Locate the cell with the specified text and output its (x, y) center coordinate. 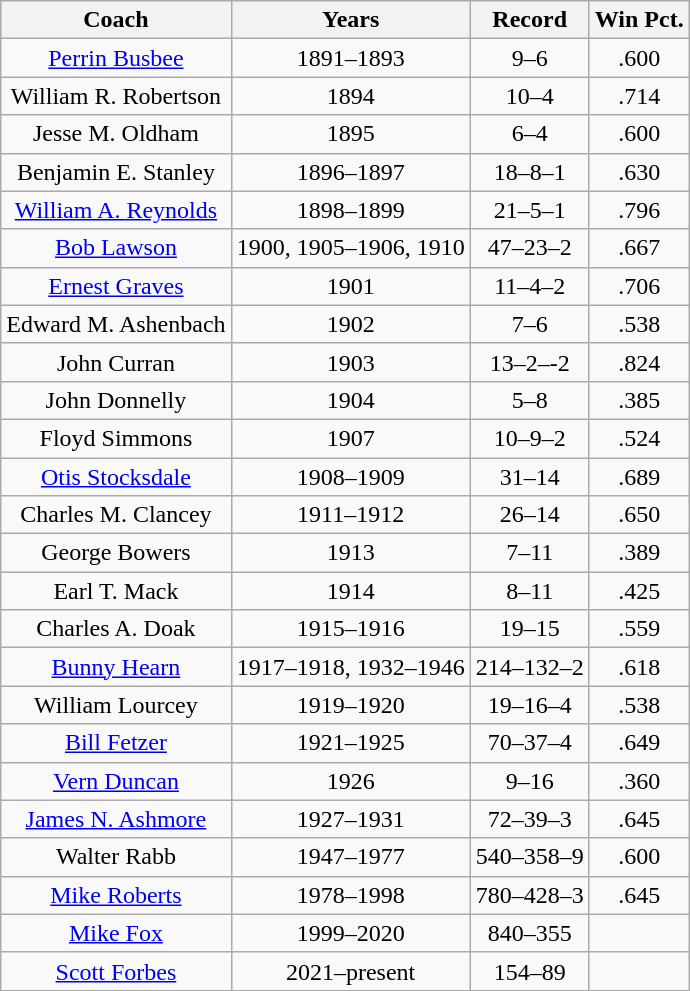
.425 (639, 591)
1900, 1905–1906, 1910 (350, 248)
21–5–1 (530, 210)
.796 (639, 210)
1911–1912 (350, 515)
1903 (350, 362)
Jesse M. Oldham (116, 134)
1927–1931 (350, 819)
Charles M. Clancey (116, 515)
540–358–9 (530, 857)
9–6 (530, 58)
Charles A. Doak (116, 629)
Mike Roberts (116, 895)
10–4 (530, 96)
Floyd Simmons (116, 438)
1908–1909 (350, 477)
7–6 (530, 324)
Ernest Graves (116, 286)
Bunny Hearn (116, 667)
70–37–4 (530, 743)
George Bowers (116, 553)
.360 (639, 781)
.714 (639, 96)
James N. Ashmore (116, 819)
.559 (639, 629)
10–9–2 (530, 438)
.389 (639, 553)
1921–1925 (350, 743)
1978–1998 (350, 895)
Coach (116, 20)
1915–1916 (350, 629)
Otis Stocksdale (116, 477)
1896–1897 (350, 172)
2021–present (350, 971)
Scott Forbes (116, 971)
1926 (350, 781)
13–2–-2 (530, 362)
Bill Fetzer (116, 743)
5–8 (530, 400)
Benjamin E. Stanley (116, 172)
.649 (639, 743)
.524 (639, 438)
Perrin Busbee (116, 58)
John Donnelly (116, 400)
1919–1920 (350, 705)
Walter Rabb (116, 857)
.650 (639, 515)
214–132–2 (530, 667)
Edward M. Ashenbach (116, 324)
.618 (639, 667)
1898–1899 (350, 210)
1904 (350, 400)
1907 (350, 438)
1891–1893 (350, 58)
1902 (350, 324)
1947–1977 (350, 857)
Vern Duncan (116, 781)
18–8–1 (530, 172)
1913 (350, 553)
John Curran (116, 362)
Earl T. Mack (116, 591)
1917–1918, 1932–1946 (350, 667)
William R. Robertson (116, 96)
1914 (350, 591)
William A. Reynolds (116, 210)
1901 (350, 286)
.630 (639, 172)
6–4 (530, 134)
Years (350, 20)
1894 (350, 96)
780–428–3 (530, 895)
72–39–3 (530, 819)
.689 (639, 477)
1999–2020 (350, 933)
31–14 (530, 477)
.667 (639, 248)
.824 (639, 362)
19–15 (530, 629)
8–11 (530, 591)
26–14 (530, 515)
Bob Lawson (116, 248)
.385 (639, 400)
Win Pct. (639, 20)
47–23–2 (530, 248)
.706 (639, 286)
154–89 (530, 971)
9–16 (530, 781)
19–16–4 (530, 705)
Record (530, 20)
William Lourcey (116, 705)
840–355 (530, 933)
7–11 (530, 553)
11–4–2 (530, 286)
1895 (350, 134)
Mike Fox (116, 933)
